Capture the cell that displays the provided text and extract its (X, Y) central coordinate. 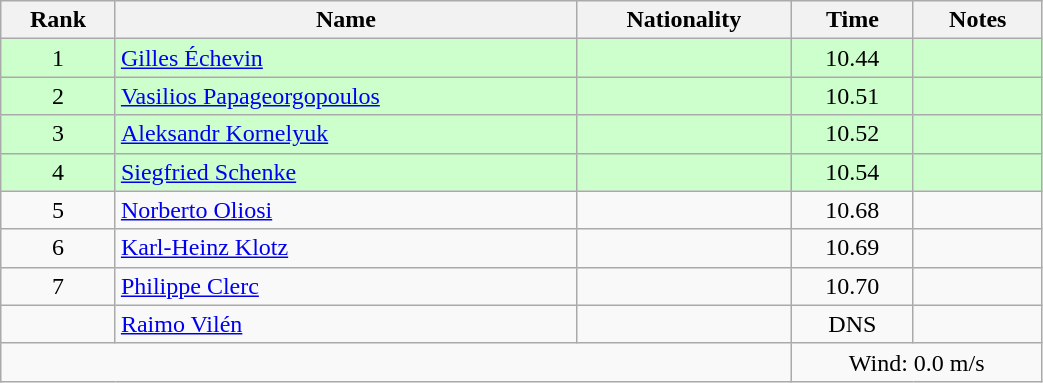
DNS (852, 324)
Wind: 0.0 m/s (916, 362)
Notes (978, 20)
Karl-Heinz Klotz (346, 248)
10.68 (852, 210)
10.51 (852, 96)
10.54 (852, 172)
2 (58, 96)
Time (852, 20)
4 (58, 172)
Nationality (684, 20)
5 (58, 210)
Name (346, 20)
3 (58, 134)
7 (58, 286)
10.69 (852, 248)
1 (58, 58)
Vasilios Papageorgopoulos (346, 96)
10.70 (852, 286)
Aleksandr Kornelyuk (346, 134)
10.52 (852, 134)
6 (58, 248)
Gilles Échevin (346, 58)
Siegfried Schenke (346, 172)
Philippe Clerc (346, 286)
Raimo Vilén (346, 324)
Norberto Oliosi (346, 210)
10.44 (852, 58)
Rank (58, 20)
